Identify which cell holds the provided text, then report its [x, y] central coordinate. 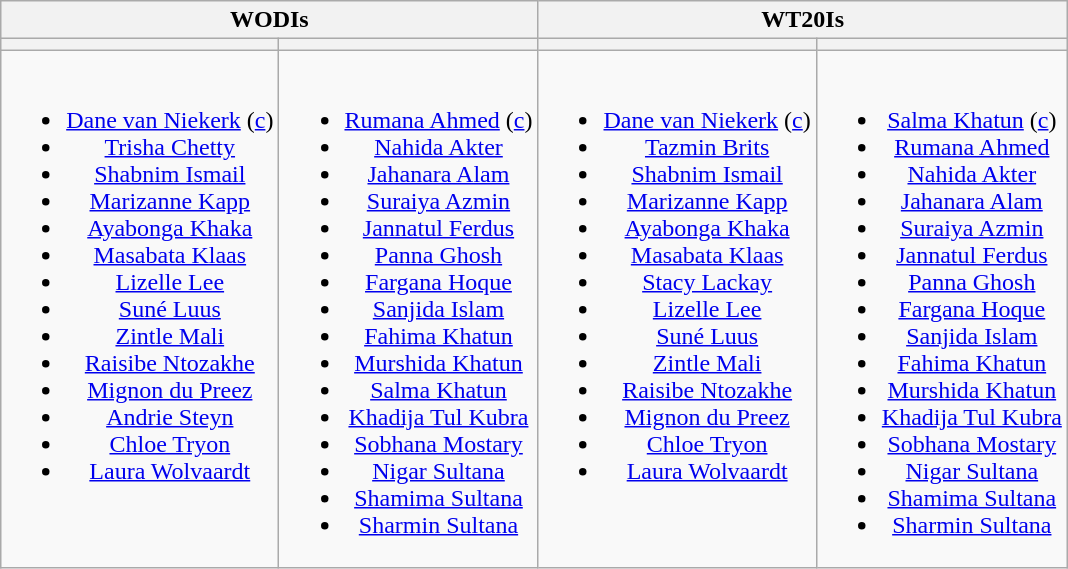
WT20Is [802, 20]
WODIs [270, 20]
